From the cell containing the given text, extract its center point as (x, y) coordinate. 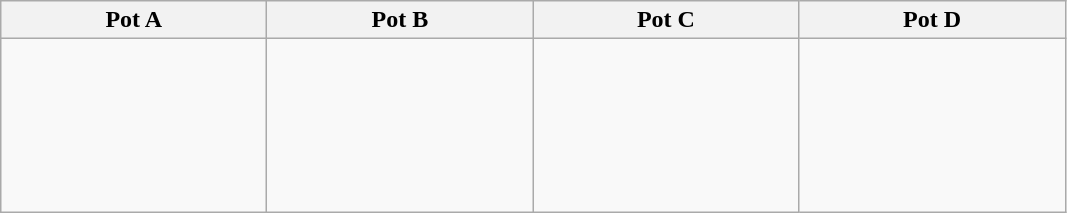
Pot D (932, 20)
Pot B (400, 20)
Pot C (666, 20)
Pot A (134, 20)
